Search for the cell housing the specified text and yield its [X, Y] center coordinate. 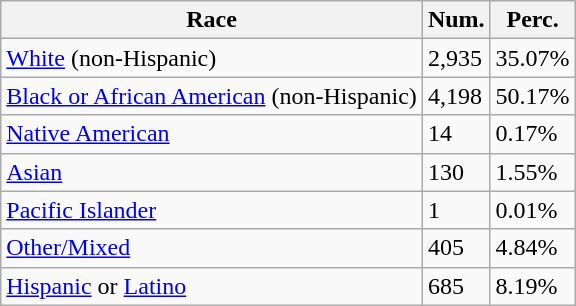
685 [456, 286]
Other/Mixed [212, 248]
1.55% [532, 172]
2,935 [456, 58]
Black or African American (non-Hispanic) [212, 96]
8.19% [532, 286]
0.17% [532, 134]
White (non-Hispanic) [212, 58]
Num. [456, 20]
Perc. [532, 20]
Pacific Islander [212, 210]
1 [456, 210]
130 [456, 172]
Asian [212, 172]
Hispanic or Latino [212, 286]
Native American [212, 134]
0.01% [532, 210]
35.07% [532, 58]
Race [212, 20]
50.17% [532, 96]
405 [456, 248]
4,198 [456, 96]
14 [456, 134]
4.84% [532, 248]
